Search for the cell housing the specified text and yield its [X, Y] center coordinate. 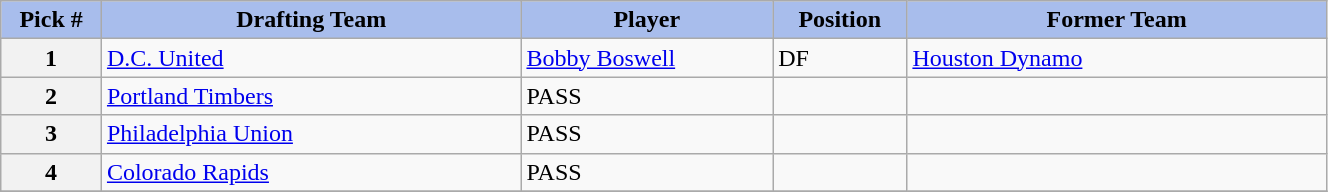
DF [840, 58]
D.C. United [311, 58]
2 [52, 96]
Philadelphia Union [311, 134]
Portland Timbers [311, 96]
Position [840, 20]
Pick # [52, 20]
3 [52, 134]
1 [52, 58]
4 [52, 172]
Former Team [1117, 20]
Bobby Boswell [647, 58]
Colorado Rapids [311, 172]
Houston Dynamo [1117, 58]
Player [647, 20]
Drafting Team [311, 20]
